Return (x, y) of the center of cell containing provided text 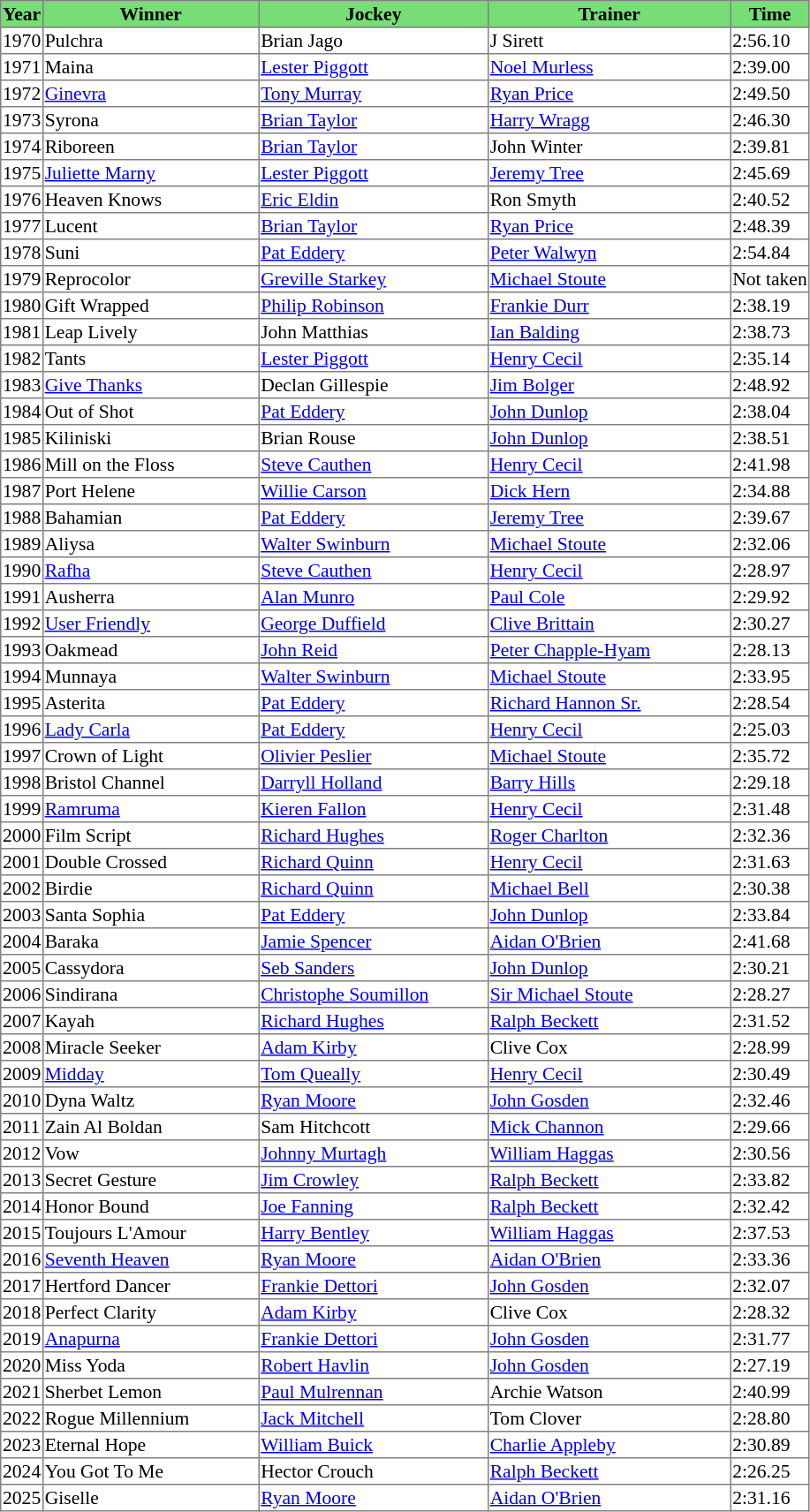
1999 (22, 809)
Crown of Light (150, 756)
2:27.19 (770, 1365)
2019 (22, 1339)
1981 (22, 332)
2:33.82 (770, 1180)
Eric Eldin (374, 200)
2017 (22, 1286)
Honor Bound (150, 1206)
2:35.72 (770, 756)
Suni (150, 253)
Heaven Knows (150, 200)
2:49.50 (770, 94)
Birdie (150, 888)
Miracle Seeker (150, 1047)
Sam Hitchcott (374, 1127)
John Reid (374, 650)
Winner (150, 14)
1971 (22, 67)
2014 (22, 1206)
Johnny Murtagh (374, 1153)
1974 (22, 147)
Brian Jago (374, 41)
Sherbet Lemon (150, 1392)
Ron Smyth (609, 200)
2:39.67 (770, 518)
Syrona (150, 120)
Tom Queally (374, 1074)
2009 (22, 1074)
2:39.81 (770, 147)
1982 (22, 359)
Asterita (150, 703)
Leap Lively (150, 332)
Kieren Fallon (374, 809)
2:32.36 (770, 835)
1984 (22, 412)
Clive Brittain (609, 624)
2:34.88 (770, 491)
2:41.98 (770, 465)
2:35.14 (770, 359)
1988 (22, 518)
John Matthias (374, 332)
2004 (22, 941)
Bristol Channel (150, 782)
Jockey (374, 14)
2:28.99 (770, 1047)
2:38.73 (770, 332)
2:32.46 (770, 1100)
Pulchra (150, 41)
1995 (22, 703)
2010 (22, 1100)
Darryll Holland (374, 782)
2:33.36 (770, 1259)
2018 (22, 1312)
Sindirana (150, 994)
2012 (22, 1153)
2:40.52 (770, 200)
1975 (22, 173)
2:31.48 (770, 809)
1977 (22, 226)
2:30.56 (770, 1153)
Dyna Waltz (150, 1100)
User Friendly (150, 624)
Santa Sophia (150, 915)
Paul Cole (609, 597)
John Winter (609, 147)
2:31.52 (770, 1021)
2:29.66 (770, 1127)
Riboreen (150, 147)
2:30.21 (770, 968)
Double Crossed (150, 862)
Joe Fanning (374, 1206)
2:28.54 (770, 703)
2:26.25 (770, 1471)
Film Script (150, 835)
2002 (22, 888)
2:30.89 (770, 1445)
Ian Balding (609, 332)
1986 (22, 465)
Port Helene (150, 491)
Harry Bentley (374, 1233)
2:30.49 (770, 1074)
Greville Starkey (374, 279)
2023 (22, 1445)
Rogue Millennium (150, 1418)
1991 (22, 597)
2013 (22, 1180)
George Duffield (374, 624)
Gift Wrapped (150, 306)
Jamie Spencer (374, 941)
Lucent (150, 226)
2:38.51 (770, 438)
2011 (22, 1127)
Noel Murless (609, 67)
Paul Mulrennan (374, 1392)
Rafha (150, 571)
1996 (22, 730)
Zain Al Boldan (150, 1127)
2003 (22, 915)
Seventh Heaven (150, 1259)
2:29.18 (770, 782)
Toujours L'Amour (150, 1233)
1976 (22, 200)
Philip Robinson (374, 306)
Maina (150, 67)
Not taken (770, 279)
Mill on the Floss (150, 465)
2:32.06 (770, 544)
Jim Crowley (374, 1180)
Peter Walwyn (609, 253)
Brian Rouse (374, 438)
William Buick (374, 1445)
1987 (22, 491)
1993 (22, 650)
Eternal Hope (150, 1445)
2000 (22, 835)
Trainer (609, 14)
2024 (22, 1471)
2:40.99 (770, 1392)
2020 (22, 1365)
1973 (22, 120)
2:54.84 (770, 253)
Miss Yoda (150, 1365)
Ausherra (150, 597)
2:38.04 (770, 412)
2:29.92 (770, 597)
Charlie Appleby (609, 1445)
2007 (22, 1021)
Willie Carson (374, 491)
2001 (22, 862)
2:28.80 (770, 1418)
2:31.63 (770, 862)
Kayah (150, 1021)
1972 (22, 94)
2:28.13 (770, 650)
Harry Wragg (609, 120)
Hertford Dancer (150, 1286)
Anapurna (150, 1339)
Cassydora (150, 968)
Peter Chapple-Hyam (609, 650)
2:32.42 (770, 1206)
1998 (22, 782)
Kiliniski (150, 438)
1980 (22, 306)
Barry Hills (609, 782)
1970 (22, 41)
Richard Hannon Sr. (609, 703)
2:39.00 (770, 67)
Seb Sanders (374, 968)
Oakmead (150, 650)
Alan Munro (374, 597)
2:31.77 (770, 1339)
2:30.27 (770, 624)
Vow (150, 1153)
Munnaya (150, 677)
Tony Murray (374, 94)
Hector Crouch (374, 1471)
2021 (22, 1392)
Sir Michael Stoute (609, 994)
2:48.92 (770, 385)
Tants (150, 359)
2:31.16 (770, 1498)
1994 (22, 677)
Christophe Soumillon (374, 994)
2:46.30 (770, 120)
1979 (22, 279)
Frankie Durr (609, 306)
Declan Gillespie (374, 385)
Time (770, 14)
Juliette Marny (150, 173)
J Sirett (609, 41)
Secret Gesture (150, 1180)
2005 (22, 968)
Ramruma (150, 809)
Olivier Peslier (374, 756)
Baraka (150, 941)
2015 (22, 1233)
Mick Channon (609, 1127)
1985 (22, 438)
2:33.84 (770, 915)
Bahamian (150, 518)
Archie Watson (609, 1392)
1989 (22, 544)
Roger Charlton (609, 835)
Give Thanks (150, 385)
2:37.53 (770, 1233)
2022 (22, 1418)
Midday (150, 1074)
2:41.68 (770, 941)
1990 (22, 571)
2:28.27 (770, 994)
You Got To Me (150, 1471)
Year (22, 14)
2:38.19 (770, 306)
Giselle (150, 1498)
2025 (22, 1498)
1983 (22, 385)
2016 (22, 1259)
2008 (22, 1047)
Out of Shot (150, 412)
Dick Hern (609, 491)
Aliysa (150, 544)
2:33.95 (770, 677)
Tom Clover (609, 1418)
Michael Bell (609, 888)
2:28.97 (770, 571)
2:45.69 (770, 173)
2:56.10 (770, 41)
Robert Havlin (374, 1365)
Reprocolor (150, 279)
2:28.32 (770, 1312)
Lady Carla (150, 730)
2:25.03 (770, 730)
2006 (22, 994)
1997 (22, 756)
2:32.07 (770, 1286)
1978 (22, 253)
Perfect Clarity (150, 1312)
Jack Mitchell (374, 1418)
2:48.39 (770, 226)
Jim Bolger (609, 385)
2:30.38 (770, 888)
Ginevra (150, 94)
1992 (22, 624)
